Output the (X, Y) coordinate of the center of the cell containing the given text.  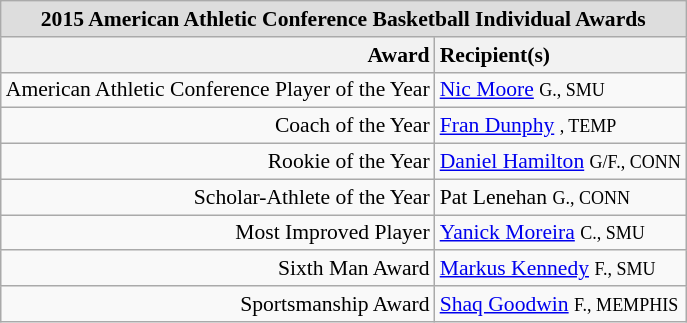
Daniel Hamilton G/F., CONN (560, 162)
2015 American Athletic Conference Basketball Individual Awards (344, 19)
Shaq Goodwin F., MEMPHIS (560, 304)
American Athletic Conference Player of the Year (218, 90)
Yanick Moreira C., SMU (560, 233)
Fran Dunphy , TEMP (560, 126)
Sportsmanship Award (218, 304)
Markus Kennedy F., SMU (560, 269)
Award (218, 55)
Scholar-Athlete of the Year (218, 197)
Coach of the Year (218, 126)
Most Improved Player (218, 233)
Nic Moore G., SMU (560, 90)
Recipient(s) (560, 55)
Rookie of the Year (218, 162)
Sixth Man Award (218, 269)
Pat Lenehan G., CONN (560, 197)
